Pinpoint the cell where the given text exists, returning its [x, y] midpoint coordinate. 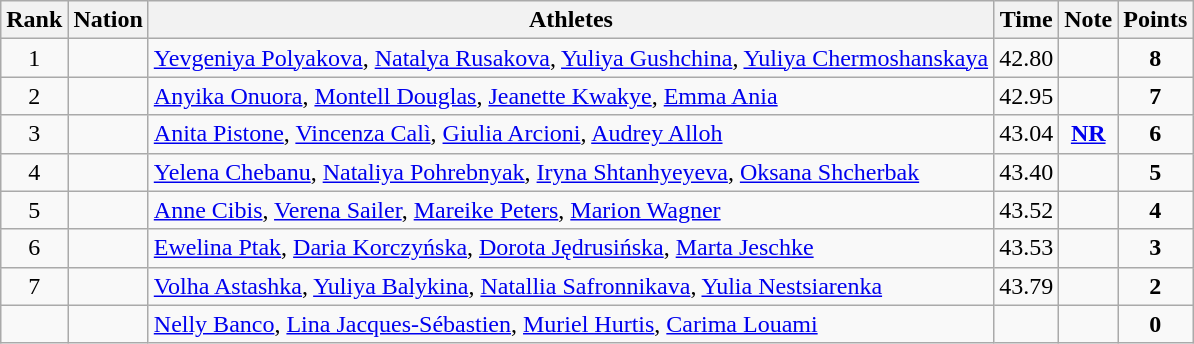
1 [34, 58]
Yevgeniya Polyakova, Natalya Rusakova, Yuliya Gushchina, Yuliya Chermoshanskaya [570, 58]
Athletes [570, 20]
Anne Cibis, Verena Sailer, Mareike Peters, Marion Wagner [570, 210]
43.04 [1026, 134]
42.95 [1026, 96]
Anyika Onuora, Montell Douglas, Jeanette Kwakye, Emma Ania [570, 96]
Nation [108, 20]
43.79 [1026, 286]
Time [1026, 20]
Rank [34, 20]
42.80 [1026, 58]
NR [1088, 134]
Ewelina Ptak, Daria Korczyńska, Dorota Jędrusińska, Marta Jeschke [570, 248]
Note [1088, 20]
Volha Astashka, Yuliya Balykina, Natallia Safronnikava, Yulia Nestsiarenka [570, 286]
0 [1156, 324]
Nelly Banco, Lina Jacques-Sébastien, Muriel Hurtis, Carima Louami [570, 324]
Anita Pistone, Vincenza Calì, Giulia Arcioni, Audrey Alloh [570, 134]
Points [1156, 20]
Yelena Chebanu, Nataliya Pohrebnyak, Iryna Shtanhyeyeva, Oksana Shcherbak [570, 172]
8 [1156, 58]
43.53 [1026, 248]
43.52 [1026, 210]
43.40 [1026, 172]
